Determine the (X, Y) coordinate at the center of the cell enclosing the given text.  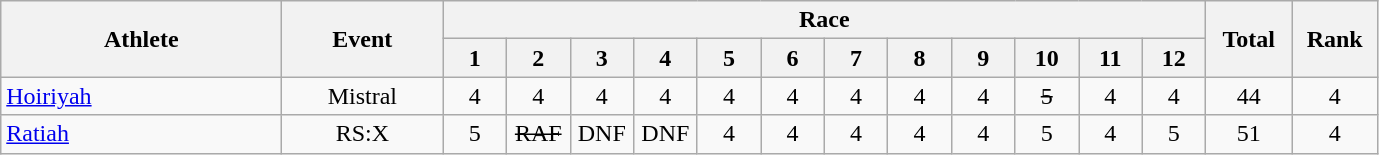
3 (602, 58)
Hoiriyah (142, 96)
Rank (1335, 39)
Mistral (362, 96)
51 (1249, 134)
12 (1174, 58)
8 (920, 58)
RS:X (362, 134)
7 (856, 58)
6 (793, 58)
RAF (538, 134)
Total (1249, 39)
1 (475, 58)
10 (1047, 58)
2 (538, 58)
9 (983, 58)
Race (824, 20)
Ratiah (142, 134)
Event (362, 39)
Athlete (142, 39)
44 (1249, 96)
11 (1110, 58)
